Pinpoint the cell where the given text exists, returning its [x, y] midpoint coordinate. 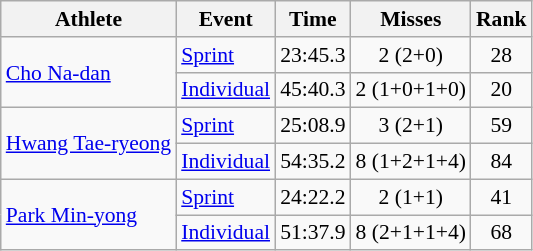
Hwang Tae-ryeong [88, 144]
25:08.9 [312, 126]
24:22.2 [312, 197]
84 [502, 162]
2 (2+0) [411, 55]
Event [226, 19]
8 (1+2+1+4) [411, 162]
2 (1+0+1+0) [411, 90]
3 (2+1) [411, 126]
Time [312, 19]
28 [502, 55]
41 [502, 197]
59 [502, 126]
20 [502, 90]
Misses [411, 19]
45:40.3 [312, 90]
8 (2+1+1+4) [411, 233]
23:45.3 [312, 55]
2 (1+1) [411, 197]
Rank [502, 19]
54:35.2 [312, 162]
68 [502, 233]
51:37.9 [312, 233]
Athlete [88, 19]
Park Min-yong [88, 214]
Cho Na-dan [88, 72]
